Scan for the cell matching the given text and deliver its (X, Y) coordinate at center. 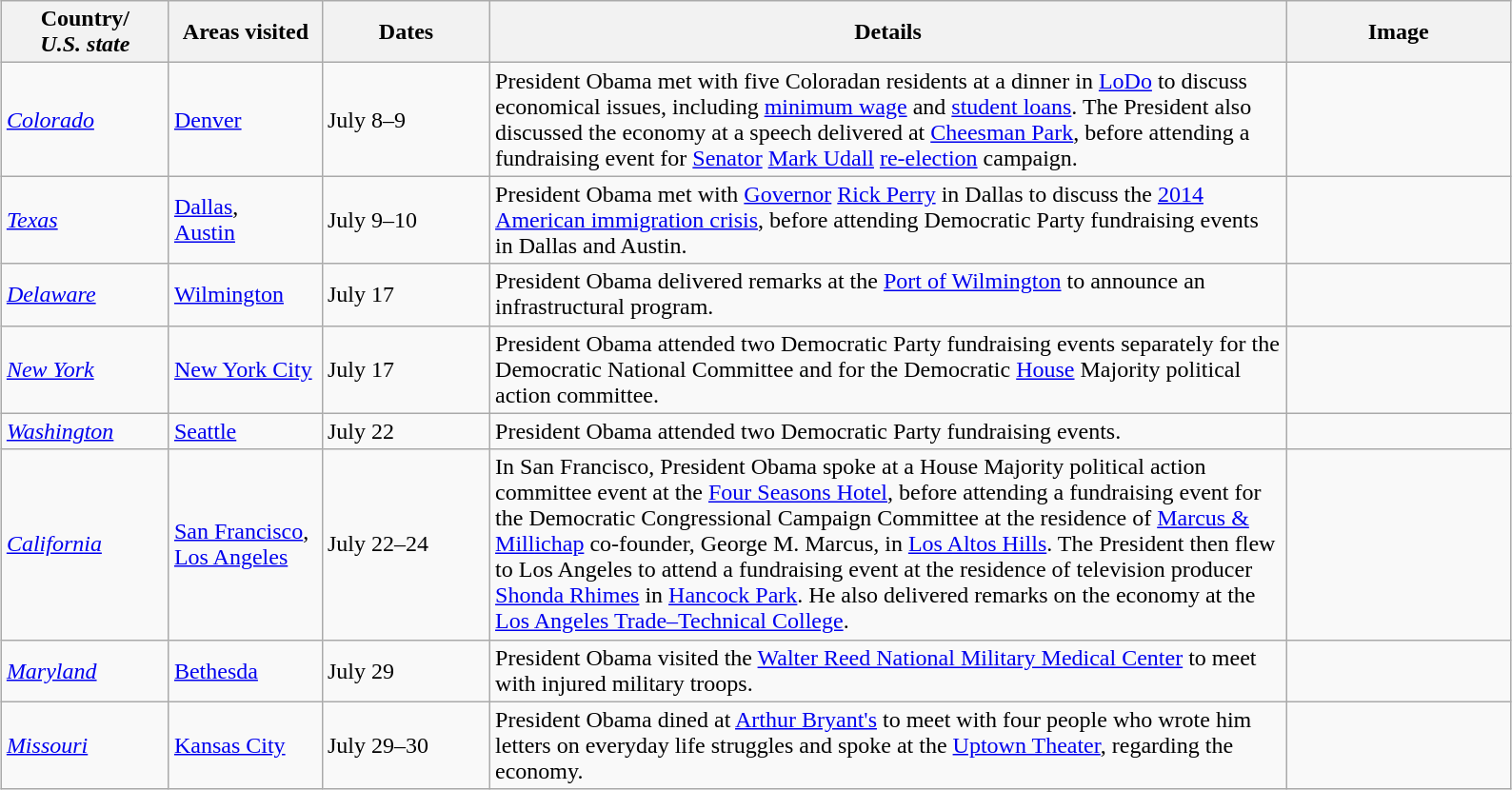
President Obama delivered remarks at the Port of Wilmington to announce an infrastructural program. (888, 295)
Dallas,Austin (246, 220)
Colorado (85, 120)
Details (888, 32)
Texas (85, 220)
July 29–30 (406, 745)
President Obama visited the Walter Reed National Military Medical Center to meet with injured military troops. (888, 670)
Maryland (85, 670)
July 22 (406, 431)
July 29 (406, 670)
Missouri (85, 745)
California (85, 544)
Kansas City (246, 745)
Washington (85, 431)
July 22–24 (406, 544)
Country/U.S. state (85, 32)
Wilmington (246, 295)
Denver (246, 120)
Dates (406, 32)
July 8–9 (406, 120)
July 9–10 (406, 220)
Delaware (85, 295)
San Francisco,Los Angeles (246, 544)
Seattle (246, 431)
President Obama attended two Democratic Party fundraising events. (888, 431)
New York City (246, 369)
New York (85, 369)
Bethesda (246, 670)
Image (1399, 32)
Areas visited (246, 32)
